Output the [X, Y] coordinate of the center of the cell containing the given text.  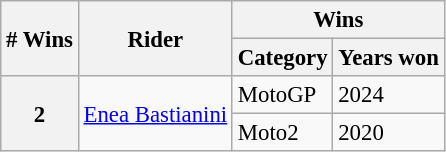
2 [40, 114]
Wins [338, 20]
2024 [388, 95]
Years won [388, 58]
Enea Bastianini [155, 114]
Moto2 [282, 133]
MotoGP [282, 95]
Rider [155, 38]
# Wins [40, 38]
Category [282, 58]
2020 [388, 133]
